Return (x, y) of the center of cell containing provided text 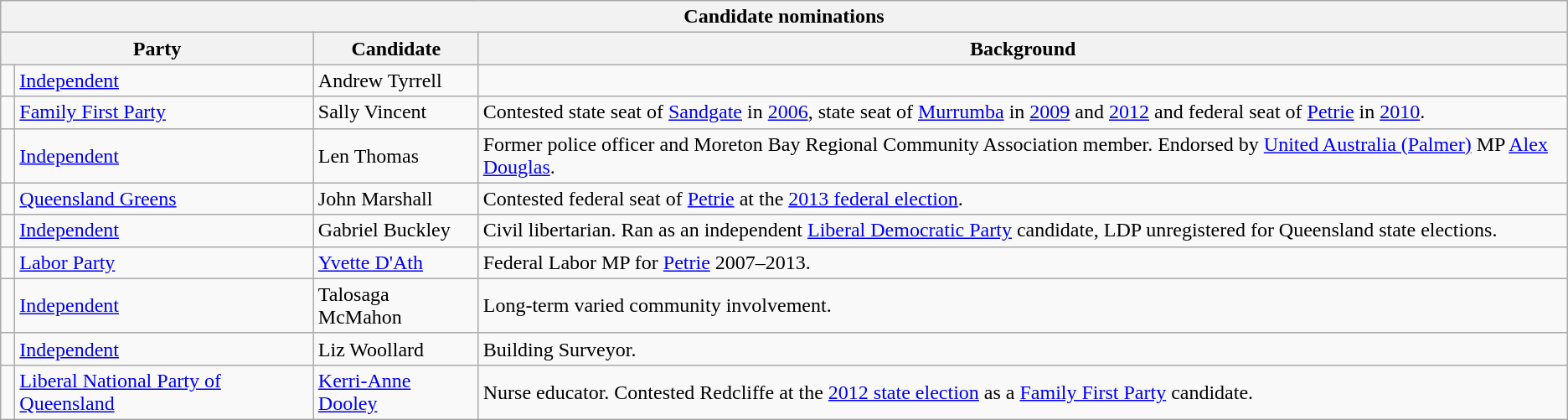
Background (1023, 49)
Contested federal seat of Petrie at the 2013 federal election. (1023, 199)
Building Surveyor. (1023, 349)
Liberal National Party of Queensland (164, 392)
Long-term varied community involvement. (1023, 305)
Federal Labor MP for Petrie 2007–2013. (1023, 262)
Candidate (395, 49)
Kerri-Anne Dooley (395, 392)
Party (157, 49)
Yvette D'Ath (395, 262)
Queensland Greens (164, 199)
Contested state seat of Sandgate in 2006, state seat of Murrumba in 2009 and 2012 and federal seat of Petrie in 2010. (1023, 112)
Sally Vincent (395, 112)
Family First Party (164, 112)
Candidate nominations (784, 17)
Nurse educator. Contested Redcliffe at the 2012 state election as a Family First Party candidate. (1023, 392)
Len Thomas (395, 156)
Andrew Tyrrell (395, 80)
Gabriel Buckley (395, 231)
Civil libertarian. Ran as an independent Liberal Democratic Party candidate, LDP unregistered for Queensland state elections. (1023, 231)
John Marshall (395, 199)
Talosaga McMahon (395, 305)
Labor Party (164, 262)
Liz Woollard (395, 349)
Former police officer and Moreton Bay Regional Community Association member. Endorsed by United Australia (Palmer) MP Alex Douglas. (1023, 156)
